Provide the [x, y] coordinate of the cell's center where the given text is located.  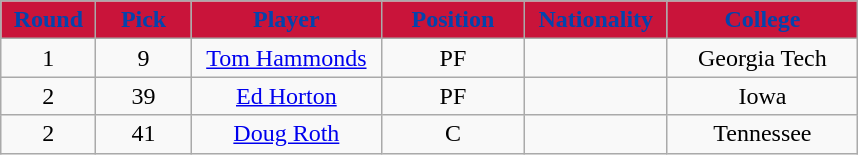
College [762, 20]
Round [48, 20]
Georgia Tech [762, 58]
Pick [144, 20]
Nationality [596, 20]
C [454, 134]
Player [286, 20]
Doug Roth [286, 134]
Position [454, 20]
9 [144, 58]
39 [144, 96]
Ed Horton [286, 96]
1 [48, 58]
Tennessee [762, 134]
Tom Hammonds [286, 58]
41 [144, 134]
Iowa [762, 96]
